Capture the cell that displays the provided text and extract its (x, y) central coordinate. 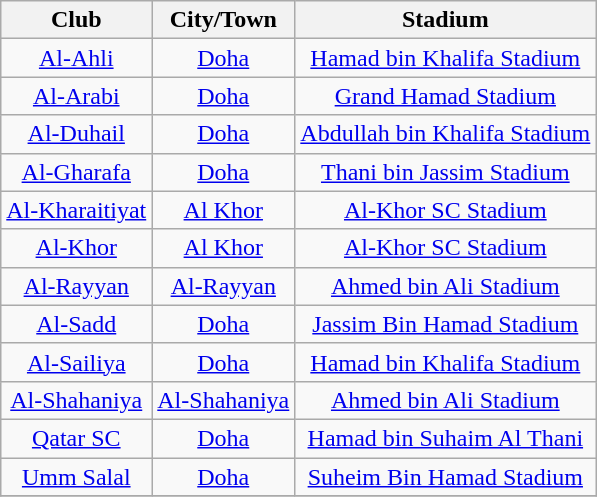
Jassim Bin Hamad Stadium (446, 324)
Grand Hamad Stadium (446, 96)
Stadium (446, 20)
Qatar SC (76, 438)
Al-Sadd (76, 324)
City/Town (224, 20)
Al-Ahli (76, 58)
Club (76, 20)
Abdullah bin Khalifa Stadium (446, 134)
Al-Kharaitiyat (76, 210)
Al-Duhail (76, 134)
Suheim Bin Hamad Stadium (446, 477)
Al-Khor (76, 248)
Umm Salal (76, 477)
Al-Sailiya (76, 362)
Al-Arabi (76, 96)
Al-Gharafa (76, 172)
Thani bin Jassim Stadium (446, 172)
Hamad bin Suhaim Al Thani (446, 438)
